Return [X, Y] of the center of cell containing provided text 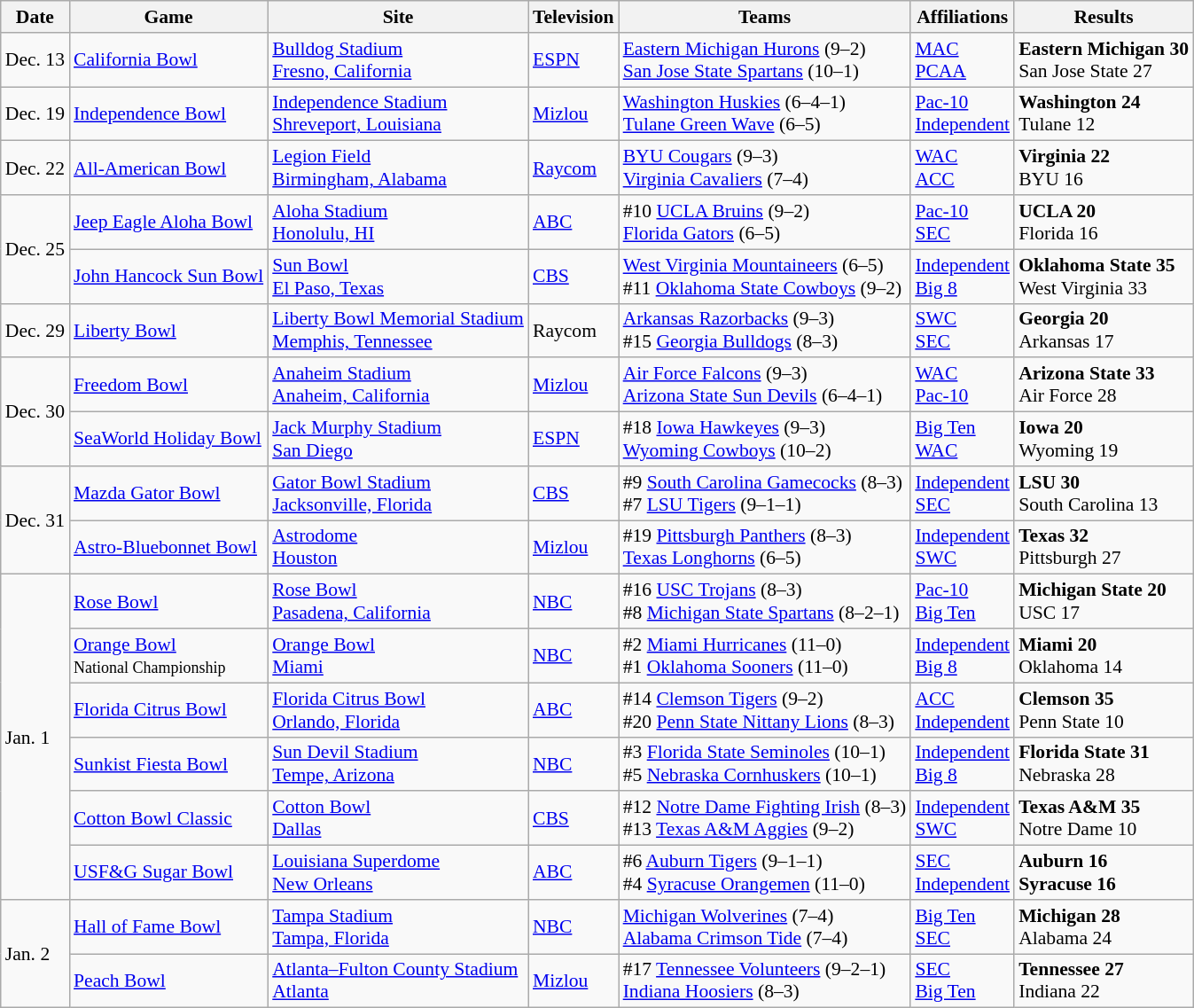
Florida State 31Nebraska 28 [1104, 764]
Jan. 1 [35, 738]
SWCSEC [963, 330]
Auburn 16Syracuse 16 [1104, 872]
Independence Bowl [168, 113]
Michigan Wolverines (7–4) Alabama Crimson Tide (7–4) [765, 927]
#18 Iowa Hawkeyes (9–3) Wyoming Cowboys (10–2) [765, 440]
Game [168, 17]
Results [1104, 17]
Dec. 22 [35, 168]
Arizona State 33Air Force 28 [1104, 385]
All-American Bowl [168, 168]
Gator Bowl StadiumJacksonville, Florida [398, 493]
Freedom Bowl [168, 385]
Dec. 19 [35, 113]
Oklahoma State 35West Virginia 33 [1104, 277]
MACPCAA [963, 60]
Astro-Bluebonnet Bowl [168, 548]
Mazda Gator Bowl [168, 493]
Television [574, 17]
Legion FieldBirmingham, Alabama [398, 168]
Big TenWAC [963, 440]
Independence StadiumShreveport, Louisiana [398, 113]
Bulldog StadiumFresno, California [398, 60]
SECBig Ten [963, 981]
Jack Murphy StadiumSan Diego [398, 440]
Rose BowlPasadena, California [398, 601]
SECIndependent [963, 872]
Florida Citrus Bowl [168, 709]
SeaWorld Holiday Bowl [168, 440]
WACPac-10 [963, 385]
Florida Citrus BowlOrlando, Florida [398, 709]
#10 UCLA Bruins (9–2) Florida Gators (6–5) [765, 222]
Orange BowlMiami [398, 656]
Liberty Bowl [168, 330]
Washington Huskies (6–4–1) Tulane Green Wave (6–5) [765, 113]
Pac-10Big Ten [963, 601]
#19 Pittsburgh Panthers (8–3) Texas Longhorns (6–5) [765, 548]
Jan. 2 [35, 954]
#6 Auburn Tigers (9–1–1) #4 Syracuse Orangemen (11–0) [765, 872]
Big TenSEC [963, 927]
Aloha StadiumHonolulu, HI [398, 222]
USF&G Sugar Bowl [168, 872]
Site [398, 17]
Atlanta–Fulton County StadiumAtlanta [398, 981]
Orange BowlNational Championship [168, 656]
Sun BowlEl Paso, Texas [398, 277]
Dec. 29 [35, 330]
Arkansas Razorbacks (9–3) #15 Georgia Bulldogs (8–3) [765, 330]
Washington 24Tulane 12 [1104, 113]
Virginia 22BYU 16 [1104, 168]
Cotton BowlDallas [398, 819]
Anaheim StadiumAnaheim, California [398, 385]
Iowa 20Wyoming 19 [1104, 440]
Michigan State 20USC 17 [1104, 601]
WACACC [963, 168]
West Virginia Mountaineers (6–5) #11 Oklahoma State Cowboys (9–2) [765, 277]
Dec. 31 [35, 520]
Liberty Bowl Memorial StadiumMemphis, Tennessee [398, 330]
Peach Bowl [168, 981]
Rose Bowl [168, 601]
Texas 32Pittsburgh 27 [1104, 548]
BYU Cougars (9–3) Virginia Cavaliers (7–4) [765, 168]
Pac-10SEC [963, 222]
Air Force Falcons (9–3) Arizona State Sun Devils (6–4–1) [765, 385]
#17 Tennessee Volunteers (9–2–1) Indiana Hoosiers (8–3) [765, 981]
Eastern Michigan 30San Jose State 27 [1104, 60]
LSU 30South Carolina 13 [1104, 493]
John Hancock Sun Bowl [168, 277]
Georgia 20Arkansas 17 [1104, 330]
Eastern Michigan Hurons (9–2) San Jose State Spartans (10–1) [765, 60]
Dec. 13 [35, 60]
#9 South Carolina Gamecocks (8–3) #7 LSU Tigers (9–1–1) [765, 493]
Texas A&M 35Notre Dame 10 [1104, 819]
Louisiana SuperdomeNew Orleans [398, 872]
Teams [765, 17]
Michigan 28Alabama 24 [1104, 927]
Clemson 35Penn State 10 [1104, 709]
UCLA 20Florida 16 [1104, 222]
Tennessee 27Indiana 22 [1104, 981]
#16 USC Trojans (8–3) #8 Michigan State Spartans (8–2–1) [765, 601]
Dec. 25 [35, 249]
#12 Notre Dame Fighting Irish (8–3) #13 Texas A&M Aggies (9–2) [765, 819]
IndependentSEC [963, 493]
Dec. 30 [35, 412]
Affiliations [963, 17]
Pac-10Independent [963, 113]
Miami 20Oklahoma 14 [1104, 656]
Hall of Fame Bowl [168, 927]
California Bowl [168, 60]
Tampa StadiumTampa, Florida [398, 927]
#3 Florida State Seminoles (10–1) #5 Nebraska Cornhuskers (10–1) [765, 764]
Jeep Eagle Aloha Bowl [168, 222]
Sunkist Fiesta Bowl [168, 764]
#2 Miami Hurricanes (11–0) #1 Oklahoma Sooners (11–0) [765, 656]
Cotton Bowl Classic [168, 819]
ACCIndependent [963, 709]
#14 Clemson Tigers (9–2) #20 Penn State Nittany Lions (8–3) [765, 709]
Date [35, 17]
AstrodomeHouston [398, 548]
Sun Devil StadiumTempe, Arizona [398, 764]
